Locate the cell with the specified text and output its (X, Y) center coordinate. 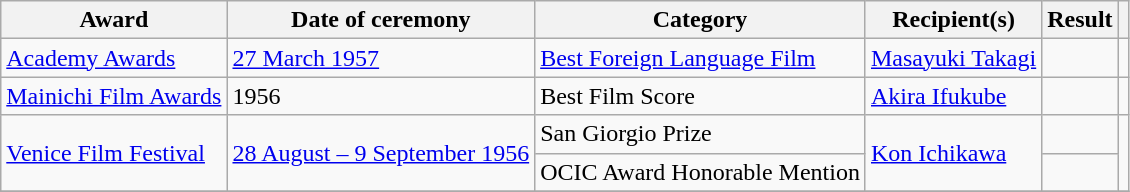
Category (700, 20)
Date of ceremony (381, 20)
Best Film Score (700, 96)
San Giorgio Prize (700, 134)
1956 (381, 96)
Academy Awards (114, 58)
OCIC Award Honorable Mention (700, 172)
Akira Ifukube (953, 96)
Masayuki Takagi (953, 58)
Mainichi Film Awards (114, 96)
Kon Ichikawa (953, 153)
Award (114, 20)
Venice Film Festival (114, 153)
Result (1080, 20)
Recipient(s) (953, 20)
28 August – 9 September 1956 (381, 153)
Best Foreign Language Film (700, 58)
27 March 1957 (381, 58)
